Find where the given text appears and provide that cell's center as [X, Y] coordinate. 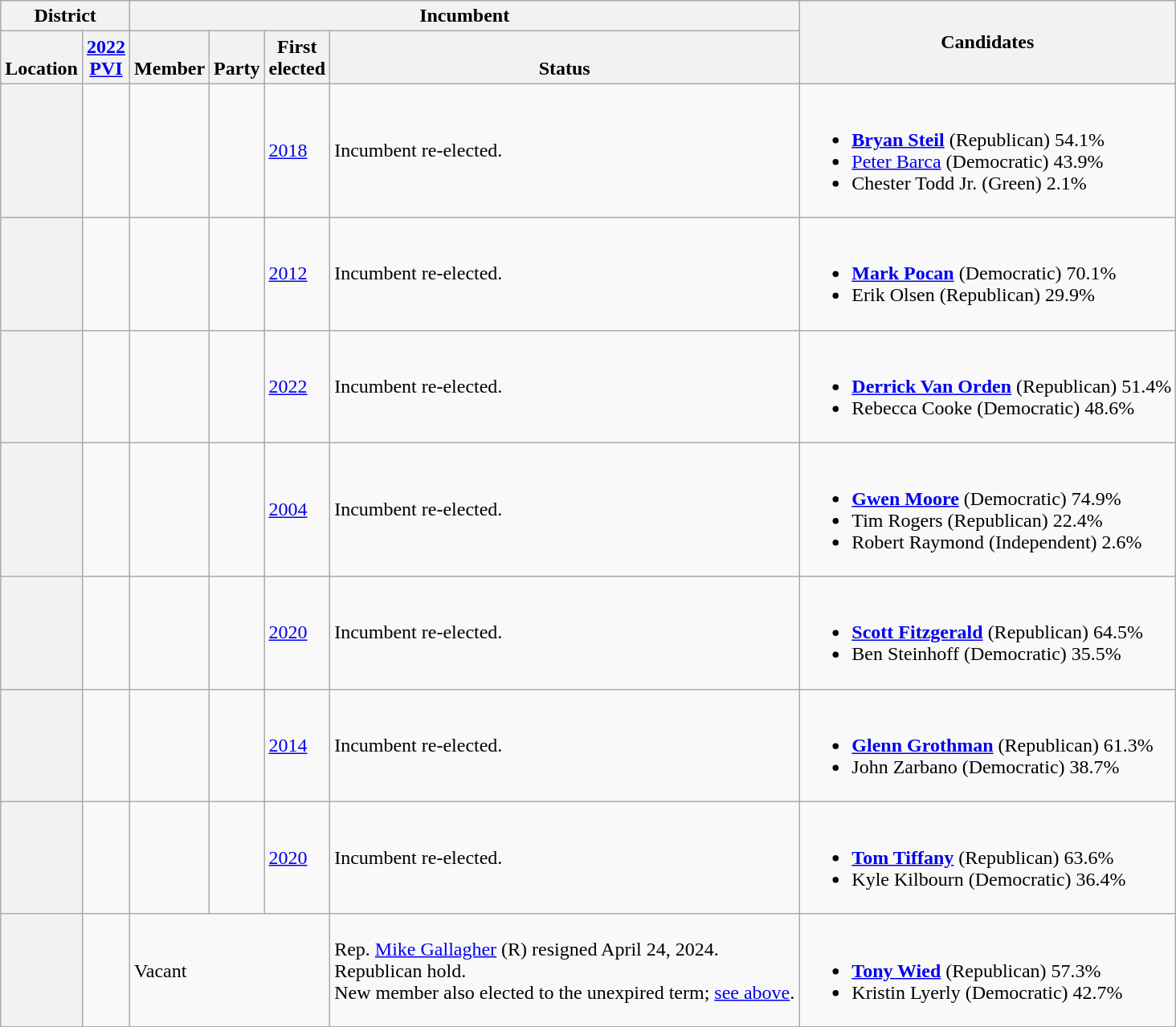
Scott Fitzgerald (Republican) 64.5%Ben Steinhoff (Democratic) 35.5% [988, 633]
2012 [297, 274]
Glenn Grothman (Republican) 61.3%John Zarbano (Democratic) 38.7% [988, 745]
Gwen Moore (Democratic) 74.9%Tim Rogers (Republican) 22.4%Robert Raymond (Independent) 2.6% [988, 509]
Vacant [230, 970]
District [66, 16]
Derrick Van Orden (Republican) 51.4%Rebecca Cooke (Democratic) 48.6% [988, 386]
Candidates [988, 42]
Status [565, 58]
Member [170, 58]
2014 [297, 745]
2022PVI [106, 58]
Tony Wied (Republican) 57.3%Kristin Lyerly (Democratic) 42.7% [988, 970]
2022 [297, 386]
Rep. Mike Gallagher (R) resigned April 24, 2024.Republican hold.New member also elected to the unexpired term; see above. [565, 970]
Mark Pocan (Democratic) 70.1%Erik Olsen (Republican) 29.9% [988, 274]
Bryan Steil (Republican) 54.1%Peter Barca (Democratic) 43.9%Chester Todd Jr. (Green) 2.1% [988, 151]
Firstelected [297, 58]
Location [42, 58]
Party [237, 58]
Tom Tiffany (Republican) 63.6%Kyle Kilbourn (Democratic) 36.4% [988, 858]
2018 [297, 151]
2004 [297, 509]
Incumbent [464, 16]
